Determine the (X, Y) coordinate at the center of the cell enclosing the given text.  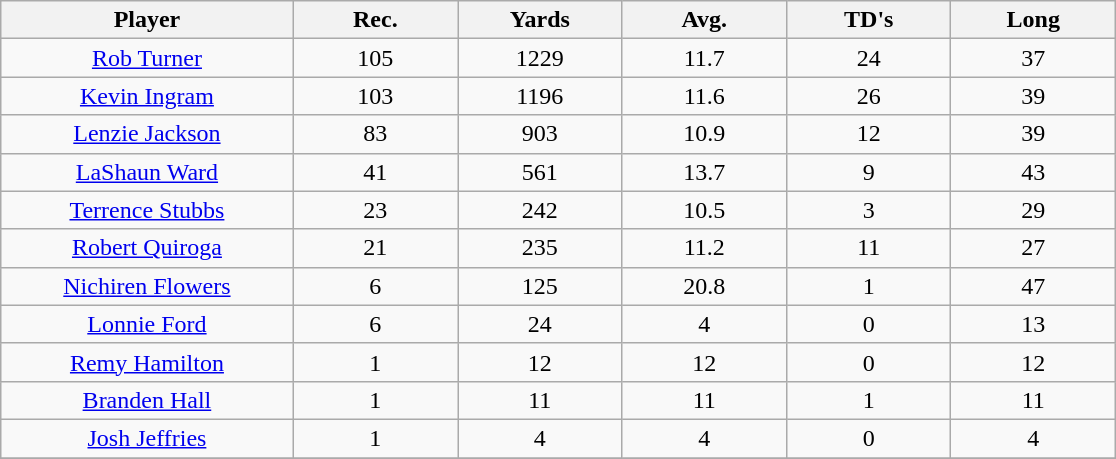
105 (375, 58)
903 (540, 134)
125 (540, 286)
Terrence Stubbs (147, 210)
43 (1034, 172)
41 (375, 172)
47 (1034, 286)
Robert Quiroga (147, 248)
9 (869, 172)
Nichiren Flowers (147, 286)
29 (1034, 210)
1196 (540, 96)
TD's (869, 20)
Rob Turner (147, 58)
103 (375, 96)
235 (540, 248)
561 (540, 172)
10.5 (704, 210)
Branden Hall (147, 400)
20.8 (704, 286)
Remy Hamilton (147, 362)
3 (869, 210)
37 (1034, 58)
83 (375, 134)
11.6 (704, 96)
242 (540, 210)
23 (375, 210)
1229 (540, 58)
11.7 (704, 58)
Josh Jeffries (147, 438)
Lonnie Ford (147, 324)
Yards (540, 20)
26 (869, 96)
Lenzie Jackson (147, 134)
13.7 (704, 172)
10.9 (704, 134)
11.2 (704, 248)
Player (147, 20)
Long (1034, 20)
Kevin Ingram (147, 96)
LaShaun Ward (147, 172)
13 (1034, 324)
21 (375, 248)
Avg. (704, 20)
Rec. (375, 20)
27 (1034, 248)
